Determine the (x, y) coordinate at the center of the cell enclosing the given text.  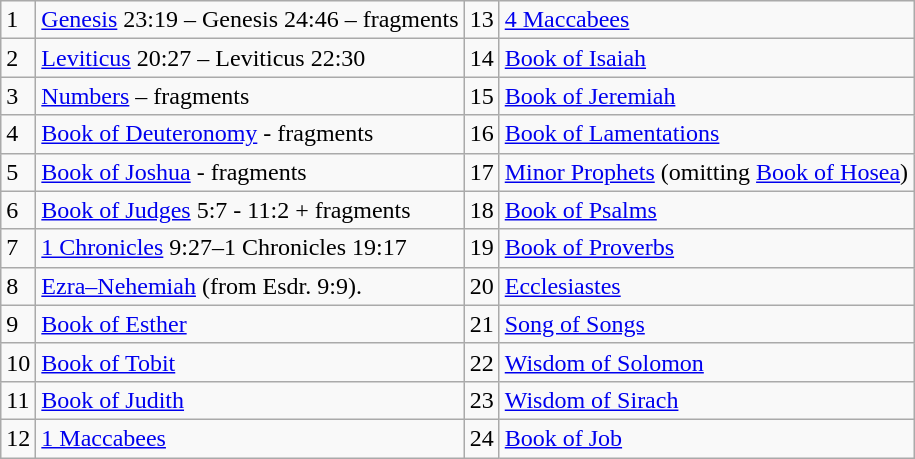
Book of Joshua - fragments (250, 172)
18 (482, 210)
Minor Prophets (omitting Book of Hosea) (706, 172)
24 (482, 438)
Book of Esther (250, 324)
2 (18, 58)
Song of Songs (706, 324)
Book of Proverbs (706, 248)
Wisdom of Solomon (706, 362)
7 (18, 248)
1 (18, 20)
3 (18, 96)
15 (482, 96)
Book of Judges 5:7 - 11:2 + fragments (250, 210)
16 (482, 134)
22 (482, 362)
Wisdom of Sirach (706, 400)
Book of Judith (250, 400)
12 (18, 438)
21 (482, 324)
6 (18, 210)
20 (482, 286)
Book of Tobit (250, 362)
10 (18, 362)
4 (18, 134)
Leviticus 20:27 – Leviticus 22:30 (250, 58)
1 Maccabees (250, 438)
4 Maccabees (706, 20)
Book of Lamentations (706, 134)
Numbers – fragments (250, 96)
Book of Jeremiah (706, 96)
Ecclesiastes (706, 286)
14 (482, 58)
13 (482, 20)
9 (18, 324)
Book of Job (706, 438)
5 (18, 172)
17 (482, 172)
23 (482, 400)
1 Chronicles 9:27–1 Chronicles 19:17 (250, 248)
Book of Deuteronomy - fragments (250, 134)
11 (18, 400)
Book of Psalms (706, 210)
Ezra–Nehemiah (from Esdr. 9:9). (250, 286)
8 (18, 286)
Book of Isaiah (706, 58)
19 (482, 248)
Genesis 23:19 – Genesis 24:46 – fragments (250, 20)
